Provide the [X, Y] coordinate of the cell's center where the given text is located.  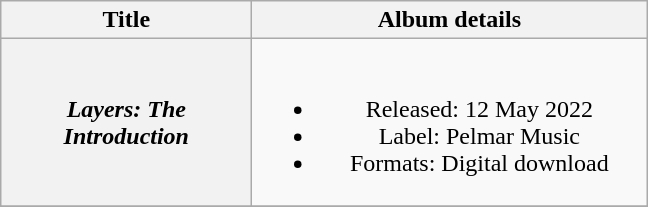
Layers: The Introduction [126, 122]
Released: 12 May 2022Label: Pelmar MusicFormats: Digital download [450, 122]
Album details [450, 20]
Title [126, 20]
